Return [x, y] of the center of cell containing provided text 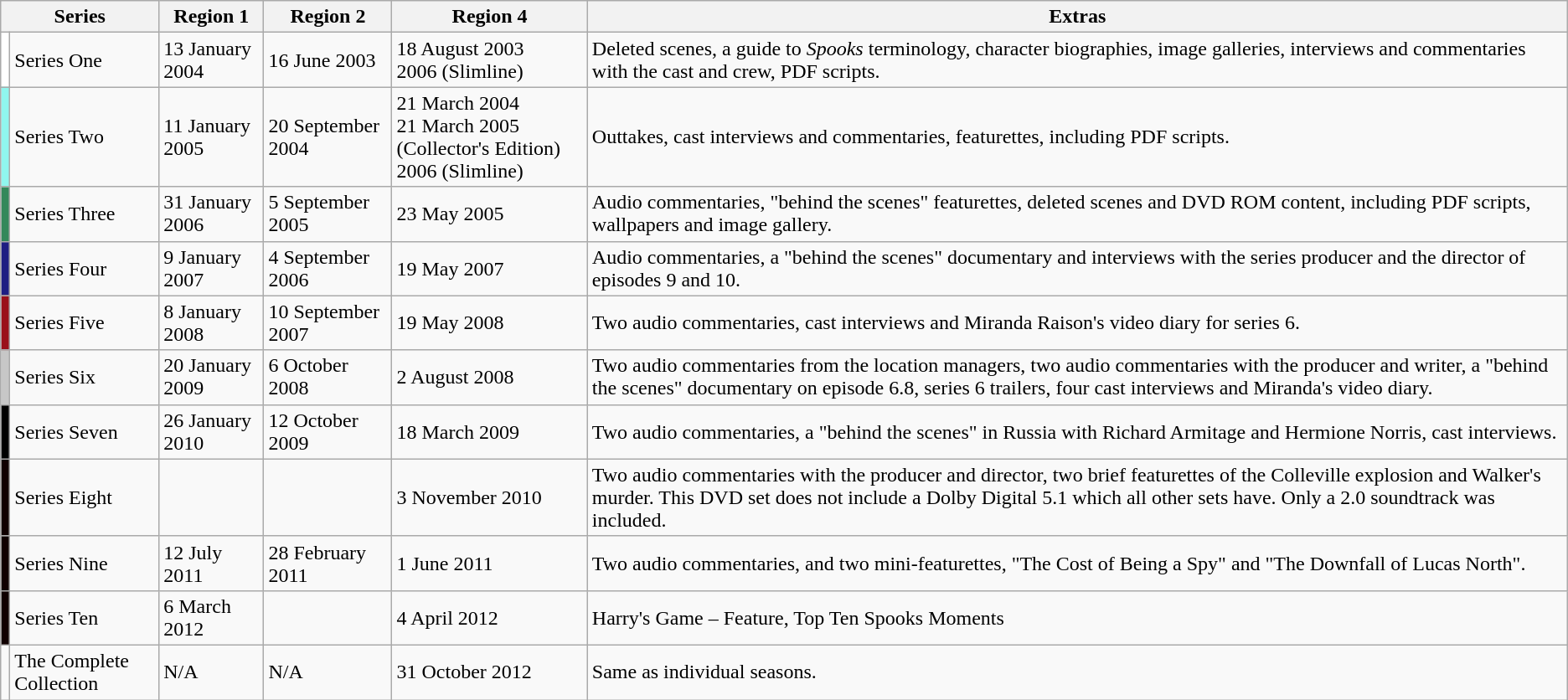
12 July 2011 [211, 563]
21 March 200421 March 2005 (Collector's Edition)2006 (Slimline) [489, 137]
31 October 2012 [489, 672]
Region 4 [489, 17]
Series Nine [85, 563]
Series Five [85, 323]
9 January 2007 [211, 268]
6 March 2012 [211, 618]
Region 2 [328, 17]
4 September 2006 [328, 268]
Two audio commentaries, and two mini-featurettes, "The Cost of Being a Spy" and "The Downfall of Lucas North". [1077, 563]
26 January 2010 [211, 432]
12 October 2009 [328, 432]
Series Seven [85, 432]
Extras [1077, 17]
23 May 2005 [489, 214]
Harry's Game – Feature, Top Ten Spooks Moments [1077, 618]
Series Ten [85, 618]
16 June 2003 [328, 60]
4 April 2012 [489, 618]
Series Eight [85, 497]
5 September 2005 [328, 214]
3 November 2010 [489, 497]
18 August 20032006 (Slimline) [489, 60]
20 January 2009 [211, 377]
Series One [85, 60]
Outtakes, cast interviews and commentaries, featurettes, including PDF scripts. [1077, 137]
Series [80, 17]
Region 1 [211, 17]
1 June 2011 [489, 563]
19 May 2008 [489, 323]
Two audio commentaries, a "behind the scenes" in Russia with Richard Armitage and Hermione Norris, cast interviews. [1077, 432]
Two audio commentaries, cast interviews and Miranda Raison's video diary for series 6. [1077, 323]
20 September 2004 [328, 137]
Audio commentaries, a "behind the scenes" documentary and interviews with the series producer and the director of episodes 9 and 10. [1077, 268]
2 August 2008 [489, 377]
31 January 2006 [211, 214]
8 January 2008 [211, 323]
Series Six [85, 377]
Same as individual seasons. [1077, 672]
10 September 2007 [328, 323]
Series Four [85, 268]
Series Two [85, 137]
18 March 2009 [489, 432]
The Complete Collection [85, 672]
13 January 2004 [211, 60]
28 February 2011 [328, 563]
6 October 2008 [328, 377]
19 May 2007 [489, 268]
Audio commentaries, "behind the scenes" featurettes, deleted scenes and DVD ROM content, including PDF scripts, wallpapers and image gallery. [1077, 214]
11 January 2005 [211, 137]
Series Three [85, 214]
